Extract the (X, Y) coordinate from the center of the cell holding the provided text.  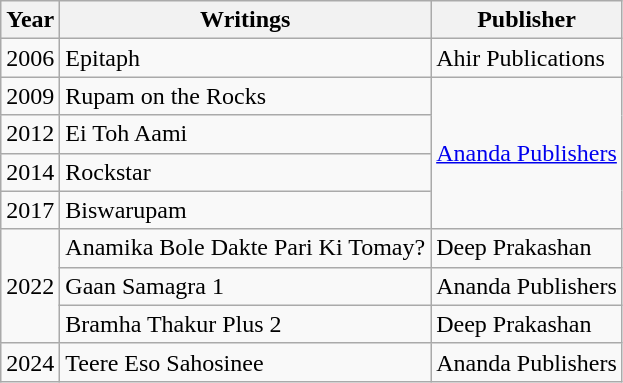
2009 (30, 96)
Publisher (527, 20)
Ei Toh Aami (246, 134)
2022 (30, 286)
Anamika Bole Dakte Pari Ki Tomay? (246, 248)
Rupam on the Rocks (246, 96)
Teere Eso Sahosinee (246, 362)
Year (30, 20)
Gaan Samagra 1 (246, 286)
Rockstar (246, 172)
2024 (30, 362)
2017 (30, 210)
Ahir Publications (527, 58)
Bramha Thakur Plus 2 (246, 324)
2006 (30, 58)
2014 (30, 172)
Writings (246, 20)
Epitaph (246, 58)
2012 (30, 134)
Biswarupam (246, 210)
